Return the (x, y) coordinate for the center point of the cell that contains the specified text.  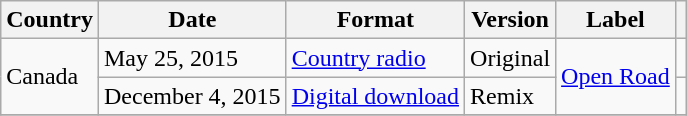
Canada (50, 77)
Country radio (375, 58)
Digital download (375, 96)
Open Road (616, 77)
Version (510, 20)
Original (510, 58)
Country (50, 20)
December 4, 2015 (192, 96)
Format (375, 20)
Remix (510, 96)
Date (192, 20)
Label (616, 20)
May 25, 2015 (192, 58)
